Extract the (X, Y) coordinate from the center of the cell holding the provided text.  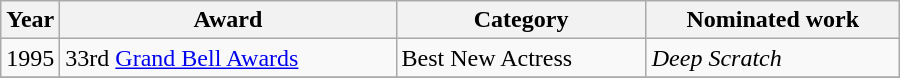
Deep Scratch (772, 58)
33rd Grand Bell Awards (228, 58)
1995 (30, 58)
Category (521, 20)
Nominated work (772, 20)
Best New Actress (521, 58)
Award (228, 20)
Year (30, 20)
